Search for the cell housing the specified text and yield its (x, y) center coordinate. 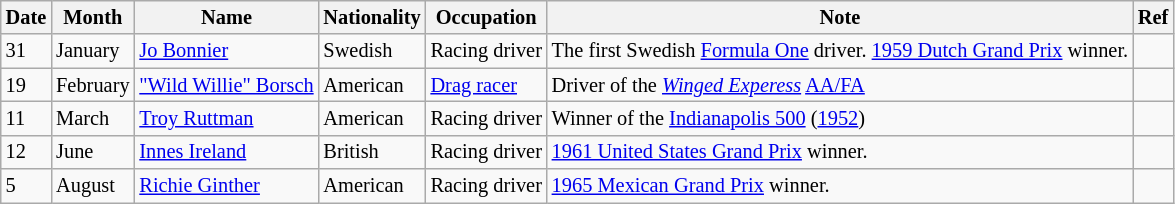
Swedish (372, 51)
February (92, 85)
March (92, 118)
Ref (1153, 17)
12 (26, 152)
January (92, 51)
1961 United States Grand Prix winner. (840, 152)
Date (26, 17)
31 (26, 51)
11 (26, 118)
August (92, 186)
Driver of the Winged Experess AA/FA (840, 85)
"Wild Willie" Borsch (226, 85)
Jo Bonnier (226, 51)
The first Swedish Formula One driver. 1959 Dutch Grand Prix winner. (840, 51)
19 (26, 85)
5 (26, 186)
Note (840, 17)
Month (92, 17)
Occupation (486, 17)
British (372, 152)
Winner of the Indianapolis 500 (1952) (840, 118)
Nationality (372, 17)
Name (226, 17)
1965 Mexican Grand Prix winner. (840, 186)
Troy Ruttman (226, 118)
Innes Ireland (226, 152)
Drag racer (486, 85)
Richie Ginther (226, 186)
June (92, 152)
